Find where the given text appears and provide that cell's center as [X, Y] coordinate. 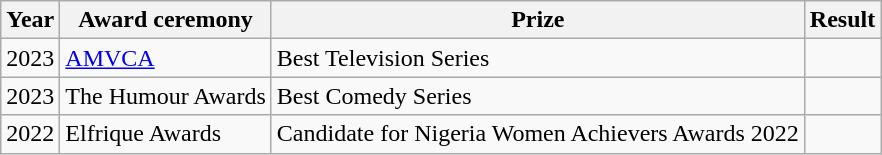
Prize [538, 20]
Result [842, 20]
The Humour Awards [166, 96]
2022 [30, 134]
AMVCA [166, 58]
Year [30, 20]
Award ceremony [166, 20]
Elfrique Awards [166, 134]
Candidate for Nigeria Women Achievers Awards 2022 [538, 134]
Best Comedy Series [538, 96]
Best Television Series [538, 58]
